Identify which cell holds the provided text, then report its (x, y) central coordinate. 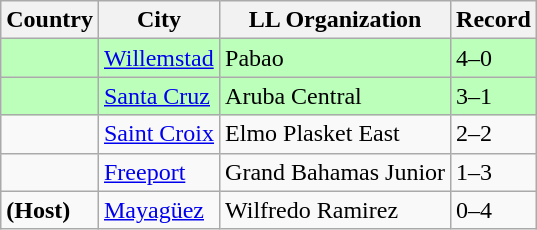
Elmo Plasket East (336, 134)
Country (50, 20)
Aruba Central (336, 96)
(Host) (50, 210)
City (158, 20)
Saint Croix (158, 134)
LL Organization (336, 20)
Santa Cruz (158, 96)
3–1 (494, 96)
1–3 (494, 172)
Grand Bahamas Junior (336, 172)
Wilfredo Ramirez (336, 210)
Record (494, 20)
2–2 (494, 134)
4–0 (494, 58)
0–4 (494, 210)
Freeport (158, 172)
Pabao (336, 58)
Willemstad (158, 58)
Mayagüez (158, 210)
